Capture the cell that displays the provided text and extract its (x, y) central coordinate. 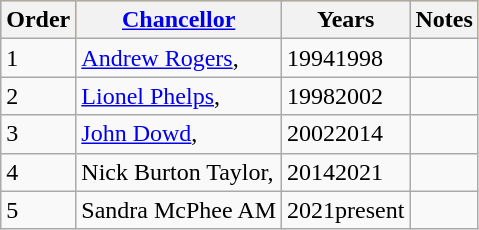
19982002 (346, 96)
20142021 (346, 172)
Lionel Phelps, (179, 96)
2021present (346, 210)
5 (38, 210)
1 (38, 58)
3 (38, 134)
Andrew Rogers, (179, 58)
Years (346, 20)
4 (38, 172)
Chancellor (179, 20)
20022014 (346, 134)
John Dowd, (179, 134)
Nick Burton Taylor, (179, 172)
Notes (444, 20)
19941998 (346, 58)
2 (38, 96)
Sandra McPhee AM (179, 210)
Order (38, 20)
